Output the [X, Y] coordinate of the center of the cell containing the given text.  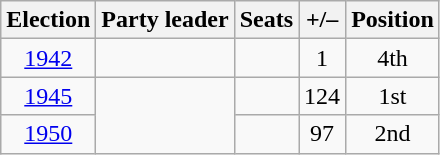
Seats [266, 20]
Position [393, 20]
1st [393, 96]
2nd [393, 134]
Election [48, 20]
124 [322, 96]
1945 [48, 96]
1942 [48, 58]
4th [393, 58]
1 [322, 58]
Party leader [165, 20]
+/– [322, 20]
1950 [48, 134]
97 [322, 134]
